Locate the cell with the specified text and output its [X, Y] center coordinate. 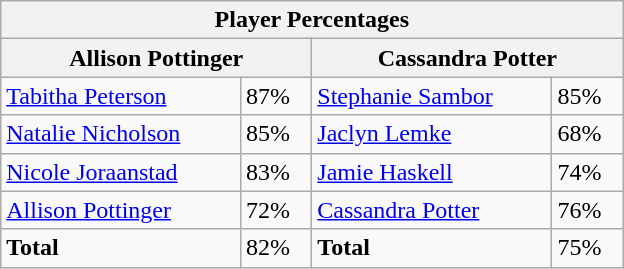
Natalie Nicholson [121, 134]
76% [588, 210]
68% [588, 134]
72% [276, 210]
Player Percentages [312, 20]
Jaclyn Lemke [432, 134]
Nicole Joraanstad [121, 172]
75% [588, 248]
82% [276, 248]
83% [276, 172]
87% [276, 96]
Tabitha Peterson [121, 96]
Jamie Haskell [432, 172]
Stephanie Sambor [432, 96]
74% [588, 172]
